Return the [x, y] coordinate for the center point of the cell that contains the specified text.  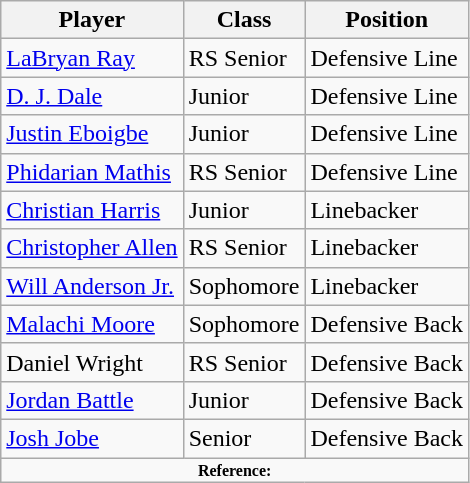
Reference: [235, 470]
Malachi Moore [92, 324]
Jordan Battle [92, 400]
Player [92, 20]
Will Anderson Jr. [92, 286]
Christopher Allen [92, 248]
Christian Harris [92, 210]
Justin Eboigbe [92, 134]
D. J. Dale [92, 96]
Position [387, 20]
LaBryan Ray [92, 58]
Senior [244, 438]
Josh Jobe [92, 438]
Class [244, 20]
Phidarian Mathis [92, 172]
Daniel Wright [92, 362]
